Search for the cell housing the specified text and yield its [X, Y] center coordinate. 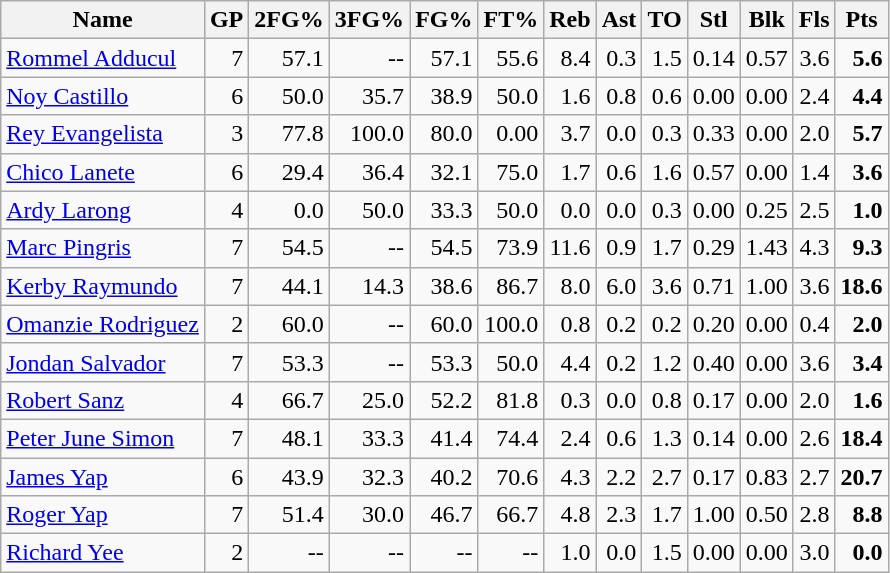
Blk [766, 20]
3 [226, 134]
1.4 [814, 172]
Omanzie Rodriguez [103, 324]
8.8 [862, 515]
0.40 [714, 362]
48.1 [289, 438]
Chico Lanete [103, 172]
52.2 [444, 400]
30.0 [369, 515]
32.3 [369, 477]
38.6 [444, 286]
3.4 [862, 362]
2.5 [814, 210]
Ardy Larong [103, 210]
46.7 [444, 515]
2.6 [814, 438]
25.0 [369, 400]
3.7 [570, 134]
0.33 [714, 134]
86.7 [511, 286]
77.8 [289, 134]
0.29 [714, 248]
0.9 [619, 248]
29.4 [289, 172]
0.4 [814, 324]
6.0 [619, 286]
41.4 [444, 438]
Rey Evangelista [103, 134]
73.9 [511, 248]
55.6 [511, 58]
Richard Yee [103, 553]
FG% [444, 20]
44.1 [289, 286]
0.25 [766, 210]
38.9 [444, 96]
14.3 [369, 286]
75.0 [511, 172]
5.6 [862, 58]
11.6 [570, 248]
Peter June Simon [103, 438]
0.50 [766, 515]
1.43 [766, 248]
4.8 [570, 515]
Rommel Adducul [103, 58]
20.7 [862, 477]
32.1 [444, 172]
8.0 [570, 286]
Noy Castillo [103, 96]
TO [664, 20]
1.2 [664, 362]
36.4 [369, 172]
3FG% [369, 20]
Ast [619, 20]
1.3 [664, 438]
35.7 [369, 96]
Fls [814, 20]
18.4 [862, 438]
3.0 [814, 553]
2.2 [619, 477]
80.0 [444, 134]
18.6 [862, 286]
43.9 [289, 477]
James Yap [103, 477]
Kerby Raymundo [103, 286]
9.3 [862, 248]
FT% [511, 20]
5.7 [862, 134]
51.4 [289, 515]
81.8 [511, 400]
2.8 [814, 515]
74.4 [511, 438]
2.3 [619, 515]
40.2 [444, 477]
0.71 [714, 286]
Pts [862, 20]
GP [226, 20]
Marc Pingris [103, 248]
0.83 [766, 477]
0.20 [714, 324]
70.6 [511, 477]
Robert Sanz [103, 400]
Jondan Salvador [103, 362]
2FG% [289, 20]
Roger Yap [103, 515]
8.4 [570, 58]
Reb [570, 20]
Stl [714, 20]
Name [103, 20]
